Pinpoint the cell where the given text exists, returning its [x, y] midpoint coordinate. 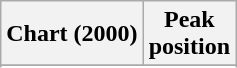
Chart (2000) [72, 34]
Peakposition [189, 34]
